Detect which cell encompasses the target text, then output its [X, Y] center coordinate. 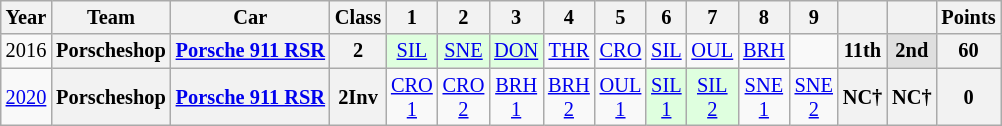
SNE1 [764, 97]
2016 [26, 51]
BRH [764, 51]
2Inv [358, 97]
BRH2 [569, 97]
SNE2 [814, 97]
5 [621, 17]
THR [569, 51]
Points [968, 17]
BRH1 [516, 97]
OUL [712, 51]
2020 [26, 97]
8 [764, 17]
2nd [912, 51]
Class [358, 17]
60 [968, 51]
SIL1 [666, 97]
CRO2 [464, 97]
CRO [621, 51]
1 [412, 17]
SIL2 [712, 97]
0 [968, 97]
SNE [464, 51]
DON [516, 51]
Car [250, 17]
9 [814, 17]
6 [666, 17]
Year [26, 17]
OUL1 [621, 97]
4 [569, 17]
11th [862, 51]
CRO1 [412, 97]
7 [712, 17]
Team [111, 17]
3 [516, 17]
